For the text-containing cell, return its midpoint in [X, Y] coordinate format. 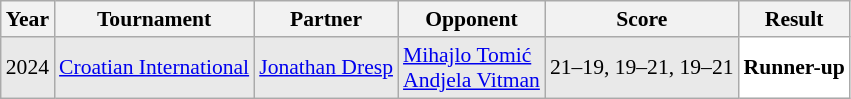
Runner-up [794, 68]
Opponent [472, 19]
Score [642, 19]
Partner [326, 19]
Year [28, 19]
2024 [28, 68]
21–19, 19–21, 19–21 [642, 68]
Jonathan Dresp [326, 68]
Tournament [154, 19]
Result [794, 19]
Croatian International [154, 68]
Mihajlo Tomić Andjela Vitman [472, 68]
